Output the (x, y) coordinate of the center of the cell containing the given text.  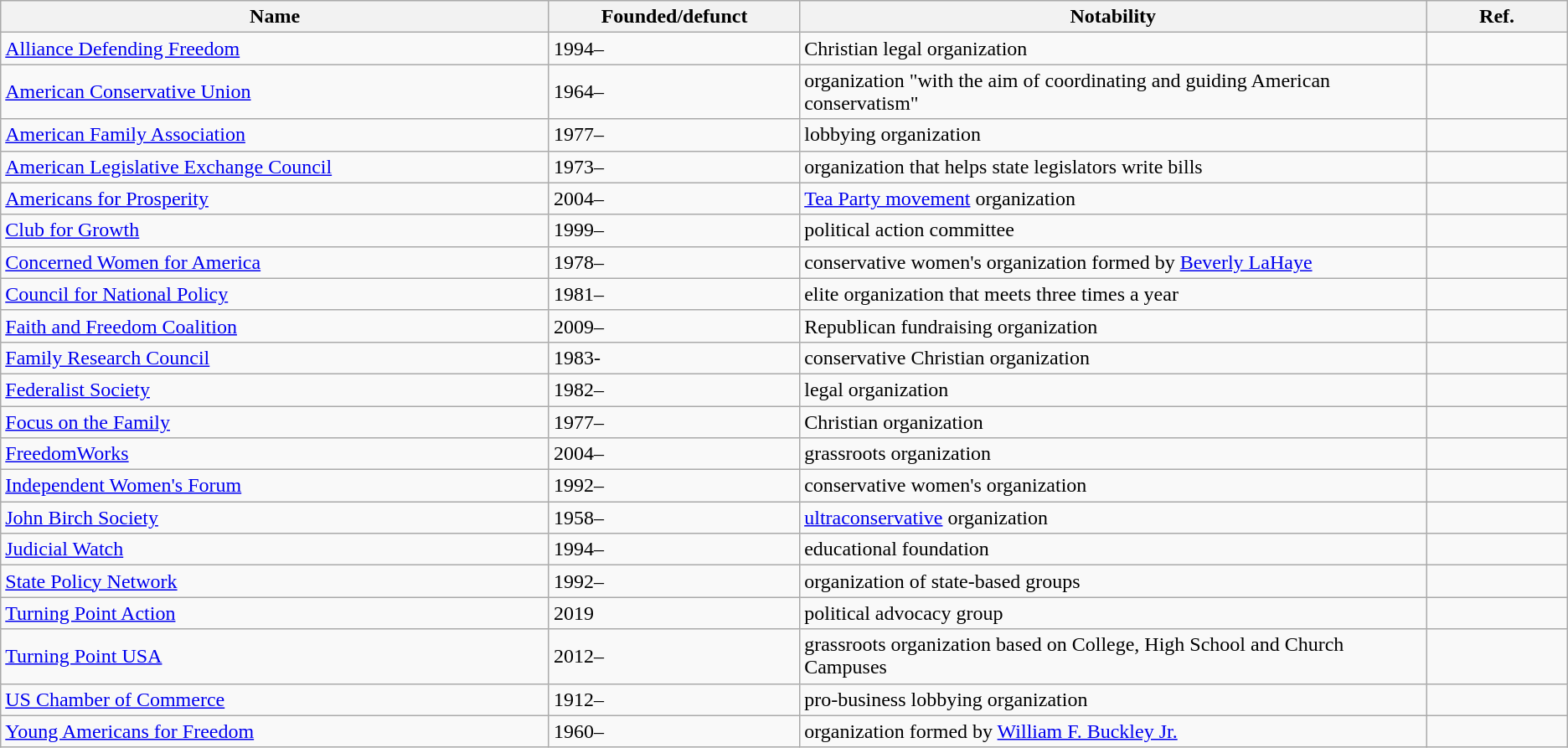
2009– (673, 326)
legal organization (1113, 389)
John Birch Society (275, 518)
1964– (673, 92)
2019 (673, 613)
1981– (673, 294)
conservative women's organization (1113, 486)
FreedomWorks (275, 454)
American Conservative Union (275, 92)
grassroots organization based on College, High School and Church Campuses (1113, 657)
1958– (673, 518)
Club for Growth (275, 230)
Alliance Defending Freedom (275, 49)
Young Americans for Freedom (275, 731)
educational foundation (1113, 549)
lobbying organization (1113, 135)
political action committee (1113, 230)
Founded/defunct (673, 17)
Federalist Society (275, 389)
ultraconservative organization (1113, 518)
1982– (673, 389)
political advocacy group (1113, 613)
Faith and Freedom Coalition (275, 326)
Ref. (1497, 17)
Notability (1113, 17)
1973– (673, 167)
1978– (673, 262)
organization that helps state legislators write bills (1113, 167)
organization "with the aim of coordinating and guiding American conservatism" (1113, 92)
pro-business lobbying organization (1113, 699)
conservative women's organization formed by Beverly LaHaye (1113, 262)
Turning Point Action (275, 613)
US Chamber of Commerce (275, 699)
Independent Women's Forum (275, 486)
1983- (673, 358)
2012– (673, 657)
Americans for Prosperity (275, 199)
conservative Christian organization (1113, 358)
American Legislative Exchange Council (275, 167)
Name (275, 17)
grassroots organization (1113, 454)
Turning Point USA (275, 657)
State Policy Network (275, 581)
Council for National Policy (275, 294)
organization of state-based groups (1113, 581)
Republican fundraising organization (1113, 326)
American Family Association (275, 135)
Christian legal organization (1113, 49)
Christian organization (1113, 421)
Judicial Watch (275, 549)
organization formed by William F. Buckley Jr. (1113, 731)
1999– (673, 230)
elite organization that meets three times a year (1113, 294)
Family Research Council (275, 358)
Concerned Women for America (275, 262)
1912– (673, 699)
Focus on the Family (275, 421)
Tea Party movement organization (1113, 199)
1960– (673, 731)
